Search for the cell housing the specified text and yield its [x, y] center coordinate. 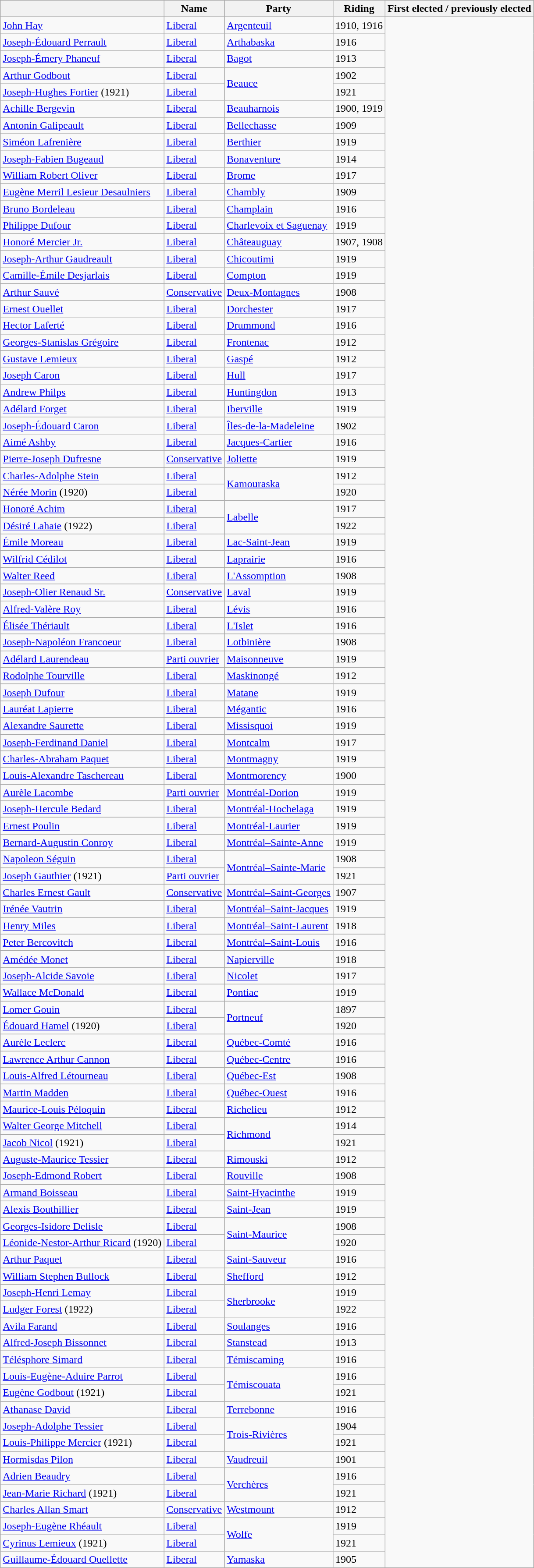
John Hay [82, 25]
Laval [279, 592]
Édouard Hamel (1920) [82, 1026]
Peter Bercovitch [82, 942]
Hull [279, 375]
Compton [279, 276]
Maisonneuve [279, 659]
Chicoutimi [279, 259]
1904 [359, 1426]
Name [194, 9]
Vaudreuil [279, 1459]
Joseph Dufour [82, 692]
Aurèle Leclerc [82, 1043]
Henry Miles [82, 926]
Honoré Mercier Jr. [82, 242]
Alexandre Saurette [82, 726]
Auguste-Maurice Tessier [82, 1159]
Alexis Bouthillier [82, 1209]
Québec-Ouest [279, 1093]
Laprairie [279, 559]
Napoleon Séguin [82, 859]
Brome [279, 175]
Napierville [279, 959]
Joseph-Ferdinand Daniel [82, 743]
Pierre-Joseph Dufresne [82, 459]
Martin Madden [82, 1093]
Télésphore Simard [82, 1359]
Avila Farand [82, 1326]
Richelieu [279, 1109]
Québec-Est [279, 1076]
Trois-Rivières [279, 1434]
Montréal-Laurier [279, 826]
Achille Bergevin [82, 109]
Hormisdas Pilon [82, 1459]
1900, 1919 [359, 109]
Ludger Forest (1922) [82, 1310]
Beauce [279, 84]
Terrebonne [279, 1409]
Joseph-Adolphe Tessier [82, 1426]
Rodolphe Tourville [82, 676]
Berthier [279, 142]
Beauharnois [279, 109]
Saint-Jean [279, 1209]
Joseph-Napoléon Francoeur [82, 642]
Walter Reed [82, 576]
Arthur Sauvé [82, 292]
Joseph-Henri Lemay [82, 1293]
Party [279, 9]
Arthur Paquet [82, 1259]
1900 [359, 776]
Stanstead [279, 1343]
Rouville [279, 1176]
Eugène Merril Lesieur Desaulniers [82, 192]
Ernest Ouellet [82, 309]
Alfred-Joseph Bissonnet [82, 1343]
Bagot [279, 59]
Montréal-Dorion [279, 793]
Arthur Godbout [82, 75]
Bonaventure [279, 159]
Kamouraska [279, 484]
1897 [359, 1009]
Siméon Lafrenière [82, 142]
Adélard Laurendeau [82, 659]
Témiscaming [279, 1359]
Nicolet [279, 976]
Bernard-Augustin Conroy [82, 842]
Westmount [279, 1509]
Nérée Morin (1920) [82, 492]
Soulanges [279, 1326]
Camille-Émile Desjarlais [82, 276]
Rimouski [279, 1159]
Louis-Alexandre Taschereau [82, 776]
Témiscouata [279, 1384]
Drummond [279, 326]
1901 [359, 1459]
Émile Moreau [82, 542]
1910, 1916 [359, 25]
Joseph-Émery Phaneuf [82, 59]
Montréal–Saint-Louis [279, 942]
Désiré Lahaie (1922) [82, 526]
Maurice-Louis Péloquin [82, 1109]
Georges-Isidore Delisle [82, 1226]
Andrew Philps [82, 392]
Maskinongé [279, 676]
Montréal–Saint-Georges [279, 892]
L'Islet [279, 626]
Montréal–Saint-Laurent [279, 926]
Gustave Lemieux [82, 359]
Joliette [279, 459]
Montcalm [279, 743]
Joseph-Alcide Savoie [82, 976]
Labelle [279, 517]
L'Assomption [279, 576]
Joseph-Édouard Perrault [82, 42]
Argenteuil [279, 25]
Bellechasse [279, 125]
Louis-Eugène-Aduire Parrot [82, 1376]
Irénée Vautrin [82, 909]
Charlevoix et Saguenay [279, 226]
Jean-Marie Richard (1921) [82, 1493]
Lac-Saint-Jean [279, 542]
William Robert Oliver [82, 175]
Joseph-Édouard Caron [82, 425]
Missisquoi [279, 726]
Chambly [279, 192]
Joseph-Hercule Bedard [82, 809]
Frontenac [279, 342]
Montmagny [279, 759]
Joseph-Olier Renaud Sr. [82, 592]
Wilfrid Cédilot [82, 559]
Huntingdon [279, 392]
Adélard Forget [82, 409]
Montréal–Sainte-Anne [279, 842]
Bruno Bordeleau [82, 209]
Lévis [279, 609]
Aimé Ashby [82, 442]
Saint-Maurice [279, 1234]
Joseph-Hughes Fortier (1921) [82, 92]
Adrien Beaudry [82, 1476]
Jacob Nicol (1921) [82, 1143]
Louis-Philippe Mercier (1921) [82, 1443]
Joseph Gauthier (1921) [82, 876]
Joseph-Eugène Rhéault [82, 1526]
1907, 1908 [359, 242]
Châteauguay [279, 242]
Lawrence Arthur Cannon [82, 1059]
Montréal–Saint-Jacques [279, 909]
Sherbrooke [279, 1301]
Verchères [279, 1484]
Ernest Poulin [82, 826]
Aurèle Lacombe [82, 793]
Montréal–Sainte-Marie [279, 867]
Mégantic [279, 709]
Arthabaska [279, 42]
Eugène Godbout (1921) [82, 1393]
Lauréat Lapierre [82, 709]
Louis-Alfred Létourneau [82, 1076]
Antonin Galipeault [82, 125]
William Stephen Bullock [82, 1276]
Saint-Hyacinthe [279, 1193]
Léonide-Nestor-Arthur Ricard (1920) [82, 1242]
Richmond [279, 1134]
Joseph-Edmond Robert [82, 1176]
1907 [359, 892]
Lomer Gouin [82, 1009]
Charles-Abraham Paquet [82, 759]
Iberville [279, 409]
Riding [359, 9]
1905 [359, 1560]
Dorchester [279, 309]
Joseph Caron [82, 375]
Armand Boisseau [82, 1193]
Deux-Montagnes [279, 292]
Montmorency [279, 776]
Charles-Adolphe Stein [82, 475]
Charles Allan Smart [82, 1509]
Charles Ernest Gault [82, 892]
Shefford [279, 1276]
Philippe Dufour [82, 226]
Pontiac [279, 992]
Champlain [279, 209]
Jacques-Cartier [279, 442]
Amédée Monet [82, 959]
Québec-Comté [279, 1043]
Gaspé [279, 359]
Yamaska [279, 1560]
Wallace McDonald [82, 992]
Alfred-Valère Roy [82, 609]
Lotbinière [279, 642]
Honoré Achim [82, 509]
Joseph-Fabien Bugeaud [82, 159]
Matane [279, 692]
Îles-de-la-Madeleine [279, 425]
Montréal-Hochelaga [279, 809]
Québec-Centre [279, 1059]
Cyrinus Lemieux (1921) [82, 1543]
Élisée Thériault [82, 626]
Saint-Sauveur [279, 1259]
Wolfe [279, 1534]
Joseph-Arthur Gaudreault [82, 259]
Guillaume-Édouard Ouellette [82, 1560]
Athanase David [82, 1409]
First elected / previously elected [459, 9]
Walter George Mitchell [82, 1126]
Portneuf [279, 1017]
Hector Laferté [82, 326]
Georges-Stanislas Grégoire [82, 342]
